Determine the (X, Y) coordinate at the center of the cell enclosing the given text.  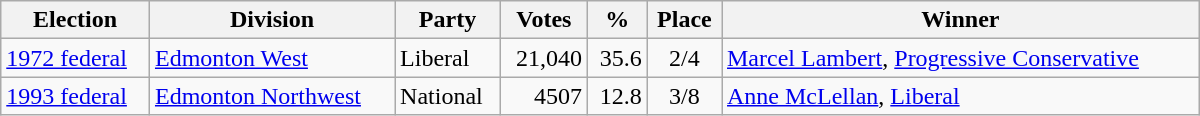
% (617, 20)
21,040 (544, 58)
Edmonton Northwest (272, 96)
Place (684, 20)
35.6 (617, 58)
Liberal (448, 58)
Marcel Lambert, Progressive Conservative (961, 58)
Edmonton West (272, 58)
1972 federal (76, 58)
Votes (544, 20)
1993 federal (76, 96)
Anne McLellan, Liberal (961, 96)
2/4 (684, 58)
12.8 (617, 96)
Election (76, 20)
Division (272, 20)
Party (448, 20)
National (448, 96)
3/8 (684, 96)
Winner (961, 20)
4507 (544, 96)
